Capture the cell that displays the provided text and extract its [X, Y] central coordinate. 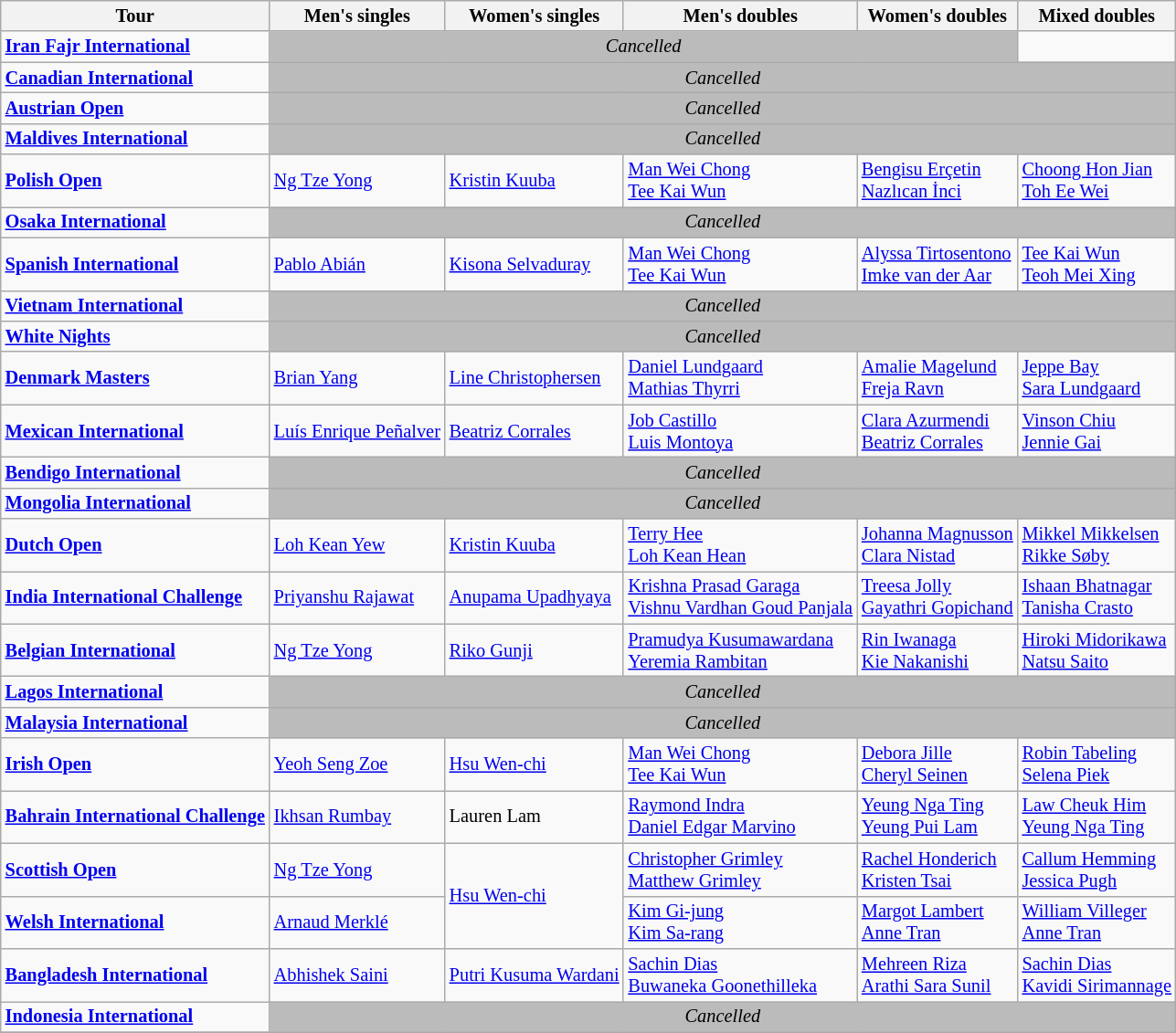
Denmark Masters [135, 378]
Yeoh Seng Zoe [357, 764]
Jeppe Bay Sara Lundgaard [1097, 378]
Hiroki Midorikawa Natsu Saito [1097, 650]
Brian Yang [357, 378]
Treesa Jolly Gayathri Gopichand [938, 597]
Belgian International [135, 650]
Austrian Open [135, 108]
Johanna Magnusson Clara Nistad [938, 545]
Krishna Prasad Garaga Vishnu Vardhan Goud Panjala [740, 597]
Malaysia International [135, 722]
Osaka International [135, 222]
Bahrain International Challenge [135, 817]
Tour [135, 16]
Bengisu Erçetin Nazlıcan İnci [938, 181]
Mikkel Mikkelsen Rikke Søby [1097, 545]
Men's doubles [740, 16]
Abhishek Saini [357, 975]
Lagos International [135, 691]
Alyssa Tirtosentono Imke van der Aar [938, 264]
Riko Gunji [535, 650]
Women's doubles [938, 16]
Callum Hemming Jessica Pugh [1097, 870]
Iran Fajr International [135, 47]
Margot Lambert Anne Tran [938, 922]
Men's singles [357, 16]
Mixed doubles [1097, 16]
Lauren Lam [535, 817]
Law Cheuk Him Yeung Nga Ting [1097, 817]
Choong Hon Jian Toh Ee Wei [1097, 181]
Ikhsan Rumbay [357, 817]
Job Castillo Luis Montoya [740, 431]
Beatriz Corrales [535, 431]
Priyanshu Rajawat [357, 597]
Putri Kusuma Wardani [535, 975]
Loh Kean Yew [357, 545]
Rachel Honderich Kristen Tsai [938, 870]
White Nights [135, 336]
Debora Jille Cheryl Seinen [938, 764]
Bangladesh International [135, 975]
Robin Tabeling Selena Piek [1097, 764]
Spanish International [135, 264]
Pablo Abián [357, 264]
Canadian International [135, 78]
Scottish Open [135, 870]
Sachin Dias Buwaneka Goonethilleka [740, 975]
Kim Gi-jung Kim Sa-rang [740, 922]
Mexican International [135, 431]
Line Christophersen [535, 378]
Mehreen Riza Arathi Sara Sunil [938, 975]
Vinson Chiu Jennie Gai [1097, 431]
Bendigo International [135, 472]
Maldives International [135, 139]
Luís Enrique Peñalver [357, 431]
Raymond Indra Daniel Edgar Marvino [740, 817]
Welsh International [135, 922]
Sachin Dias Kavidi Sirimannage [1097, 975]
Yeung Nga Ting Yeung Pui Lam [938, 817]
Vietnam International [135, 306]
Dutch Open [135, 545]
Pramudya Kusumawardana Yeremia Rambitan [740, 650]
Rin Iwanaga Kie Nakanishi [938, 650]
Polish Open [135, 181]
Ishaan Bhatnagar Tanisha Crasto [1097, 597]
India International Challenge [135, 597]
Clara Azurmendi Beatriz Corrales [938, 431]
Terry Hee Loh Kean Hean [740, 545]
Mongolia International [135, 503]
Daniel Lundgaard Mathias Thyrri [740, 378]
Arnaud Merklé [357, 922]
Anupama Upadhyaya [535, 597]
Indonesia International [135, 1017]
Christopher Grimley Matthew Grimley [740, 870]
Tee Kai Wun Teoh Mei Xing [1097, 264]
Women's singles [535, 16]
William Villeger Anne Tran [1097, 922]
Irish Open [135, 764]
Amalie Magelund Freja Ravn [938, 378]
Kisona Selvaduray [535, 264]
